Locate the cell with the specified text and output its [x, y] center coordinate. 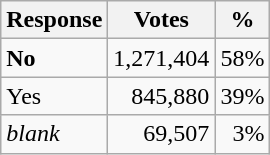
39% [242, 96]
3% [242, 134]
69,507 [162, 134]
845,880 [162, 96]
blank [54, 134]
58% [242, 58]
No [54, 58]
% [242, 20]
1,271,404 [162, 58]
Votes [162, 20]
Response [54, 20]
Yes [54, 96]
